Find where the given text appears and provide that cell's center as (X, Y) coordinate. 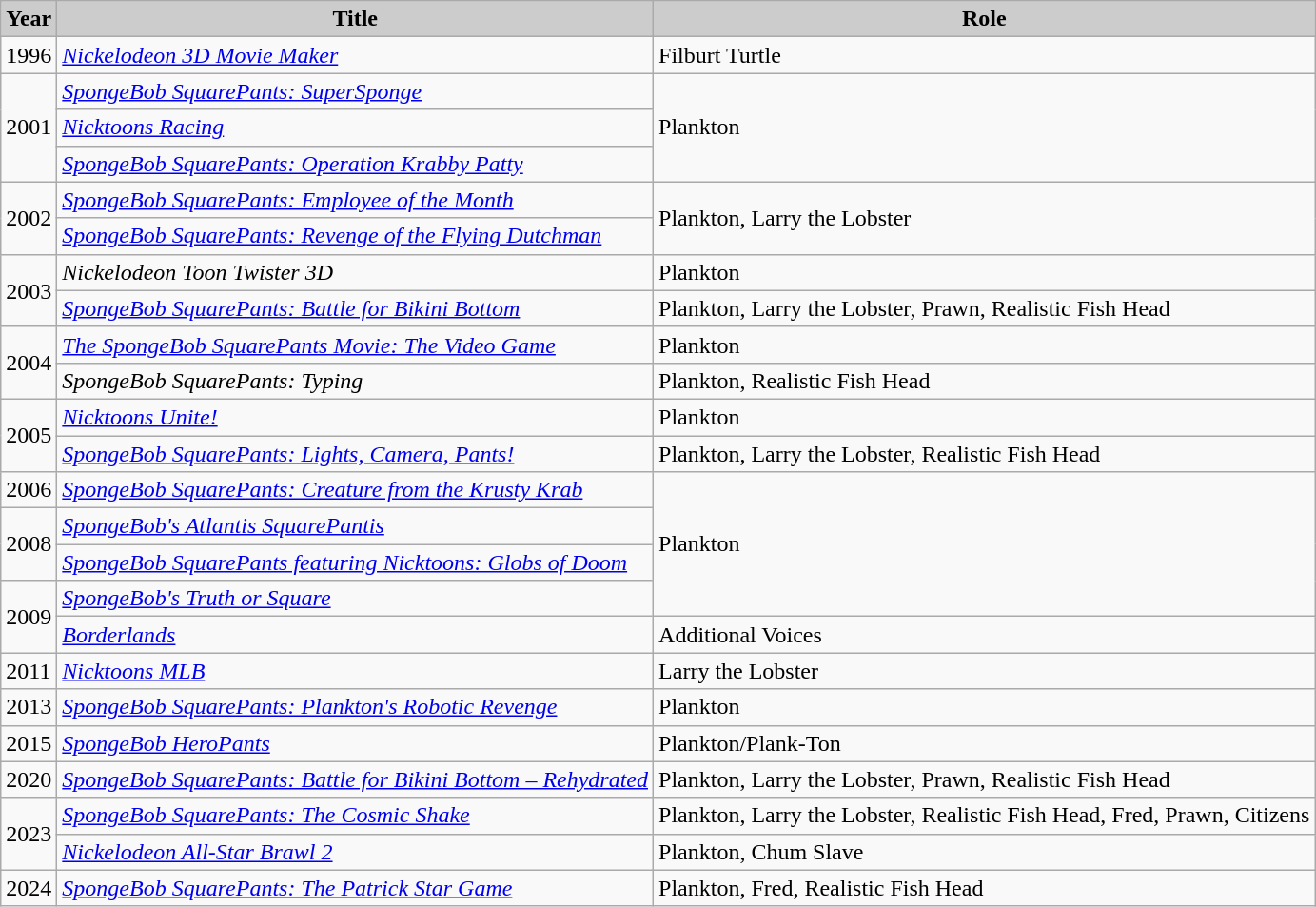
Borderlands (356, 635)
SpongeBob SquarePants: Battle for Bikini Bottom (356, 308)
Title (356, 19)
Nicktoons MLB (356, 671)
2001 (29, 128)
SpongeBob SquarePants: The Cosmic Shake (356, 816)
2009 (29, 617)
2004 (29, 363)
Nickelodeon Toon Twister 3D (356, 272)
2011 (29, 671)
Nickelodeon All-Star Brawl 2 (356, 852)
SpongeBob SquarePants: Battle for Bikini Bottom – Rehydrated (356, 779)
2020 (29, 779)
Nickelodeon 3D Movie Maker (356, 55)
The SpongeBob SquarePants Movie: The Video Game (356, 345)
Plankton, Larry the Lobster, Realistic Fish Head, Fred, Prawn, Citizens (984, 816)
SpongeBob SquarePants: Typing (356, 381)
Plankton/Plank-Ton (984, 743)
2015 (29, 743)
Filburt Turtle (984, 55)
SpongeBob SquarePants: Creature from the Krusty Krab (356, 490)
2002 (29, 218)
SpongeBob SquarePants featuring Nicktoons: Globs of Doom (356, 562)
Additional Voices (984, 635)
SpongeBob's Atlantis SquarePantis (356, 526)
Nicktoons Unite! (356, 417)
Plankton, Larry the Lobster (984, 218)
Nicktoons Racing (356, 128)
Plankton, Fred, Realistic Fish Head (984, 888)
2024 (29, 888)
2003 (29, 290)
2005 (29, 435)
SpongeBob SquarePants: Lights, Camera, Pants! (356, 454)
Year (29, 19)
SpongeBob SquarePants: Operation Krabby Patty (356, 164)
SpongeBob SquarePants: Plankton's Robotic Revenge (356, 707)
Role (984, 19)
SpongeBob SquarePants: Revenge of the Flying Dutchman (356, 236)
Larry the Lobster (984, 671)
SpongeBob's Truth or Square (356, 599)
SpongeBob SquarePants: Employee of the Month (356, 200)
SpongeBob SquarePants: SuperSponge (356, 91)
2008 (29, 544)
Plankton, Larry the Lobster, Realistic Fish Head (984, 454)
Plankton, Realistic Fish Head (984, 381)
SpongeBob HeroPants (356, 743)
2023 (29, 834)
2006 (29, 490)
Plankton, Chum Slave (984, 852)
SpongeBob SquarePants: The Patrick Star Game (356, 888)
1996 (29, 55)
2013 (29, 707)
